Find where the given text appears and provide that cell's center as (x, y) coordinate. 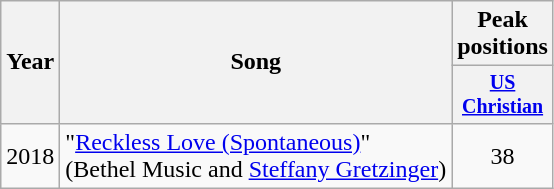
2018 (30, 156)
38 (503, 156)
Song (256, 62)
Year (30, 62)
"Reckless Love (Spontaneous)" (Bethel Music and Steffany Gretzinger) (256, 156)
US Christian (503, 94)
Peakpositions (503, 34)
